Extract the (x, y) coordinate from the center of the cell holding the provided text.  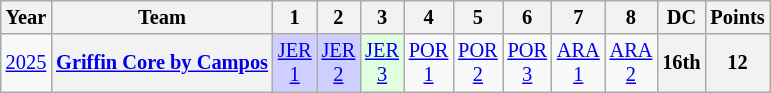
16th (681, 63)
6 (528, 17)
ARA2 (632, 63)
7 (578, 17)
ARA1 (578, 63)
Griffin Core by Campos (162, 63)
POR1 (428, 63)
5 (478, 17)
DC (681, 17)
1 (295, 17)
POR2 (478, 63)
2 (339, 17)
POR3 (528, 63)
JER3 (382, 63)
3 (382, 17)
2025 (26, 63)
12 (737, 63)
JER1 (295, 63)
Points (737, 17)
Year (26, 17)
4 (428, 17)
Team (162, 17)
JER2 (339, 63)
8 (632, 17)
